From the cell containing the given text, extract its center point as [x, y] coordinate. 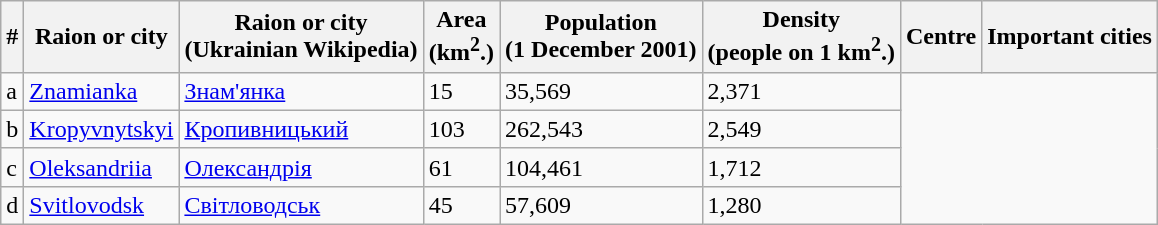
45 [461, 205]
Centre [940, 37]
Area(km2.) [461, 37]
c [12, 167]
Density(people on 1 km2.) [801, 37]
Raion or city [102, 37]
# [12, 37]
b [12, 129]
Oleksandriia [102, 167]
Population(1 December 2001) [602, 37]
Kropyvnytskyi [102, 129]
Знам'янка [301, 91]
1,712 [801, 167]
57,609 [602, 205]
Important cities [1070, 37]
2,371 [801, 91]
Кропивницький [301, 129]
15 [461, 91]
2,549 [801, 129]
Znamianka [102, 91]
61 [461, 167]
Raion or city(Ukrainian Wikipedia) [301, 37]
103 [461, 129]
262,543 [602, 129]
Світловодськ [301, 205]
a [12, 91]
35,569 [602, 91]
Svitlovodsk [102, 205]
104,461 [602, 167]
Олександрія [301, 167]
1,280 [801, 205]
d [12, 205]
